Scan for the cell matching the given text and deliver its (X, Y) coordinate at center. 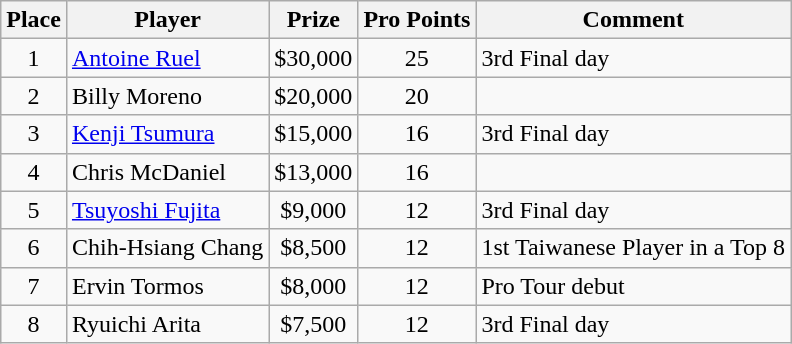
Chih-Hsiang Chang (167, 248)
Kenji Tsumura (167, 134)
Place (34, 20)
Chris McDaniel (167, 172)
Ervin Tormos (167, 286)
$8,000 (314, 286)
8 (34, 324)
$8,500 (314, 248)
$7,500 (314, 324)
Billy Moreno (167, 96)
3 (34, 134)
$13,000 (314, 172)
7 (34, 286)
$30,000 (314, 58)
$9,000 (314, 210)
5 (34, 210)
Pro Points (417, 20)
4 (34, 172)
$20,000 (314, 96)
6 (34, 248)
2 (34, 96)
Prize (314, 20)
1 (34, 58)
Antoine Ruel (167, 58)
Player (167, 20)
Comment (634, 20)
1st Taiwanese Player in a Top 8 (634, 248)
20 (417, 96)
$15,000 (314, 134)
Tsuyoshi Fujita (167, 210)
25 (417, 58)
Pro Tour debut (634, 286)
Ryuichi Arita (167, 324)
